Find where the given text appears and provide that cell's center as [x, y] coordinate. 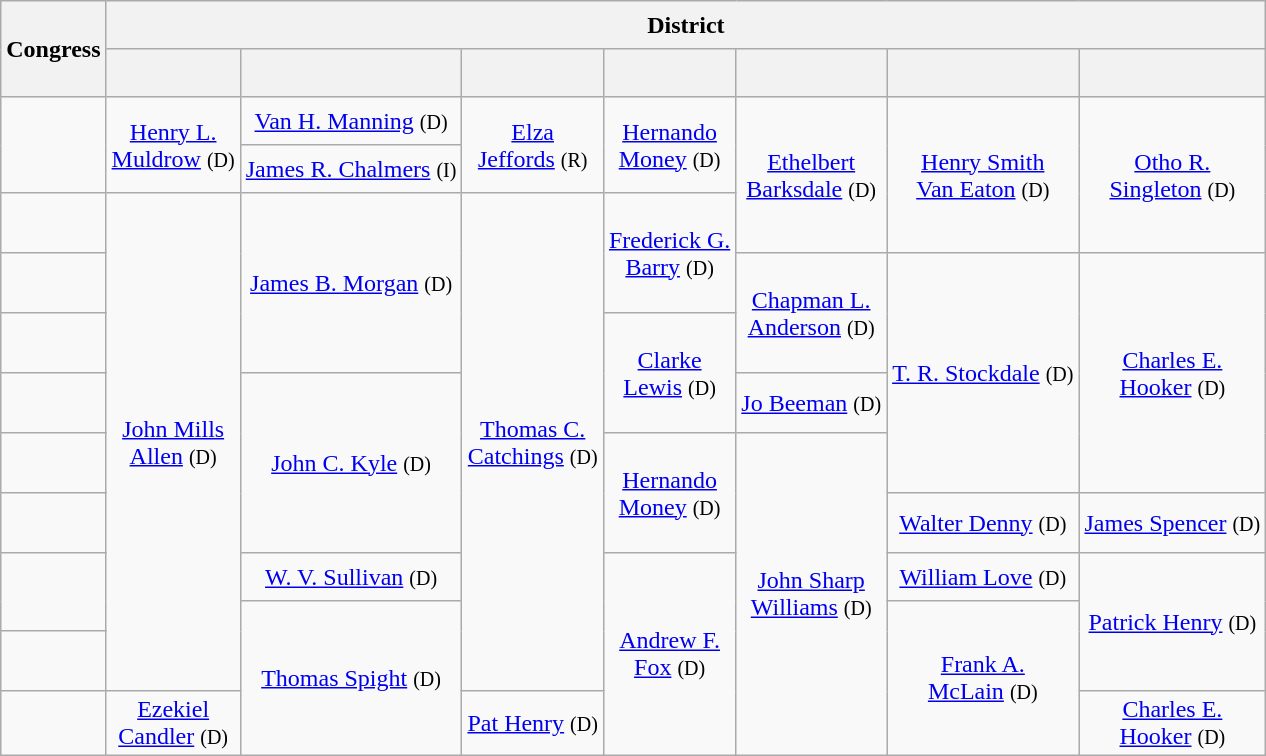
Henry SmithVan Eaton (D) [983, 175]
Andrew F.Fox (D) [669, 654]
John SharpWilliams (D) [812, 594]
Congress [54, 49]
William Love (D) [983, 577]
James B. Morgan (D) [351, 283]
Frederick G.Barry (D) [669, 253]
James Spencer (D) [1172, 523]
EzekielCandler (D) [173, 724]
Van H. Manning (D) [351, 121]
W. V. Sullivan (D) [351, 577]
EthelbertBarksdale (D) [812, 175]
John C. Kyle (D) [351, 463]
Henry L.Muldrow (D) [173, 145]
Walter Denny (D) [983, 523]
Thomas Spight (D) [351, 678]
Jo Beeman (D) [812, 403]
District [686, 25]
T. R. Stockdale (D) [983, 373]
John MillsAllen (D) [173, 442]
Patrick Henry (D) [1172, 622]
Thomas C.Catchings (D) [532, 442]
Otho R.Singleton (D) [1172, 175]
ClarkeLewis (D) [669, 373]
Pat Henry (D) [532, 724]
Chapman L.Anderson (D) [812, 313]
Frank A.McLain (D) [983, 678]
James R. Chalmers (I) [351, 169]
ElzaJeffords (R) [532, 145]
